Search for the cell housing the specified text and yield its [X, Y] center coordinate. 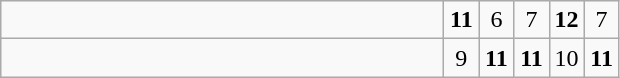
9 [462, 58]
12 [566, 20]
10 [566, 58]
6 [496, 20]
